From the cell containing the given text, extract its center point as (X, Y) coordinate. 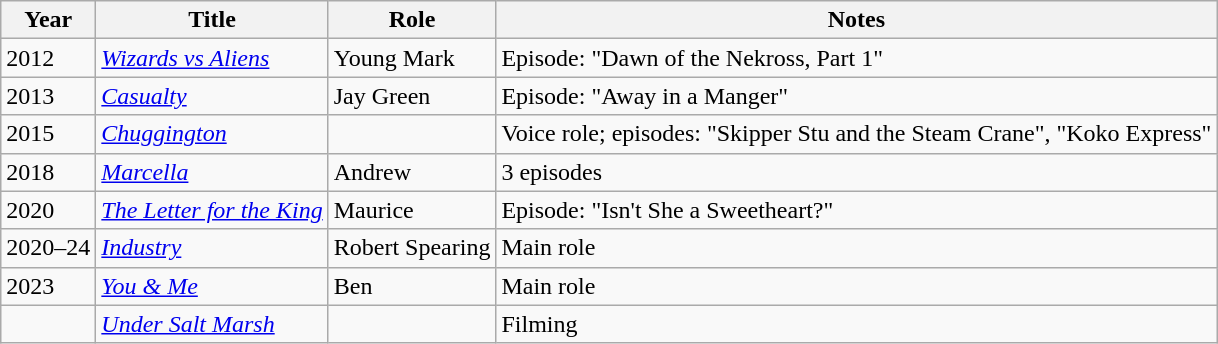
2020–24 (48, 248)
2012 (48, 58)
2018 (48, 172)
Voice role; episodes: "Skipper Stu and the Steam Crane", "Koko Express" (856, 134)
Episode: "Away in a Manger" (856, 96)
Title (212, 20)
The Letter for the King (212, 210)
Robert Spearing (412, 248)
2020 (48, 210)
Filming (856, 324)
Episode: "Dawn of the Nekross, Part 1" (856, 58)
Wizards vs Aliens (212, 58)
Role (412, 20)
Notes (856, 20)
Chuggington (212, 134)
2023 (48, 286)
Maurice (412, 210)
Marcella (212, 172)
Ben (412, 286)
Under Salt Marsh (212, 324)
3 episodes (856, 172)
Industry (212, 248)
2013 (48, 96)
Andrew (412, 172)
Jay Green (412, 96)
Episode: "Isn't She a Sweetheart?" (856, 210)
You & Me (212, 286)
2015 (48, 134)
Young Mark (412, 58)
Year (48, 20)
Casualty (212, 96)
